Output the [X, Y] coordinate of the center of the cell containing the given text.  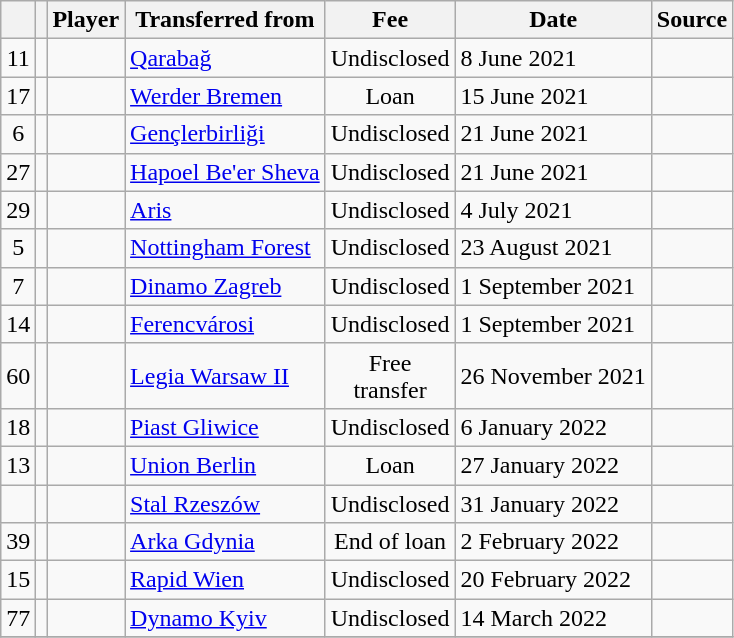
Legia Warsaw II [226, 376]
14 March 2022 [553, 618]
Aris [226, 210]
Dynamo Kyiv [226, 618]
Source [692, 20]
Date [553, 20]
60 [18, 376]
Free transfer [390, 376]
Dinamo Zagreb [226, 286]
Piast Gliwice [226, 427]
20 February 2022 [553, 580]
7 [18, 286]
8 June 2021 [553, 58]
Qarabağ [226, 58]
14 [18, 324]
Union Berlin [226, 465]
15 June 2021 [553, 96]
4 July 2021 [553, 210]
27 [18, 172]
6 [18, 134]
Player [86, 20]
Nottingham Forest [226, 248]
77 [18, 618]
Stal Rzeszów [226, 503]
17 [18, 96]
13 [18, 465]
Arka Gdynia [226, 542]
Hapoel Be'er Sheva [226, 172]
6 January 2022 [553, 427]
26 November 2021 [553, 376]
Werder Bremen [226, 96]
Fee [390, 20]
5 [18, 248]
2 February 2022 [553, 542]
Transferred from [226, 20]
27 January 2022 [553, 465]
Gençlerbirliği [226, 134]
Rapid Wien [226, 580]
29 [18, 210]
39 [18, 542]
11 [18, 58]
Ferencvárosi [226, 324]
15 [18, 580]
18 [18, 427]
23 August 2021 [553, 248]
End of loan [390, 542]
31 January 2022 [553, 503]
